Scan for the cell matching the given text and deliver its (X, Y) coordinate at center. 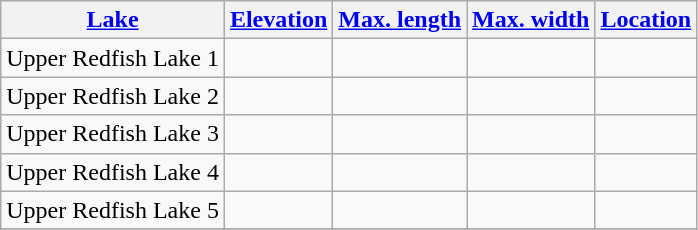
Max. width (531, 20)
Max. length (400, 20)
Lake (113, 20)
Upper Redfish Lake 1 (113, 58)
Upper Redfish Lake 3 (113, 134)
Upper Redfish Lake 2 (113, 96)
Location (646, 20)
Upper Redfish Lake 5 (113, 210)
Elevation (278, 20)
Upper Redfish Lake 4 (113, 172)
